Return [x, y] of the center of cell containing provided text 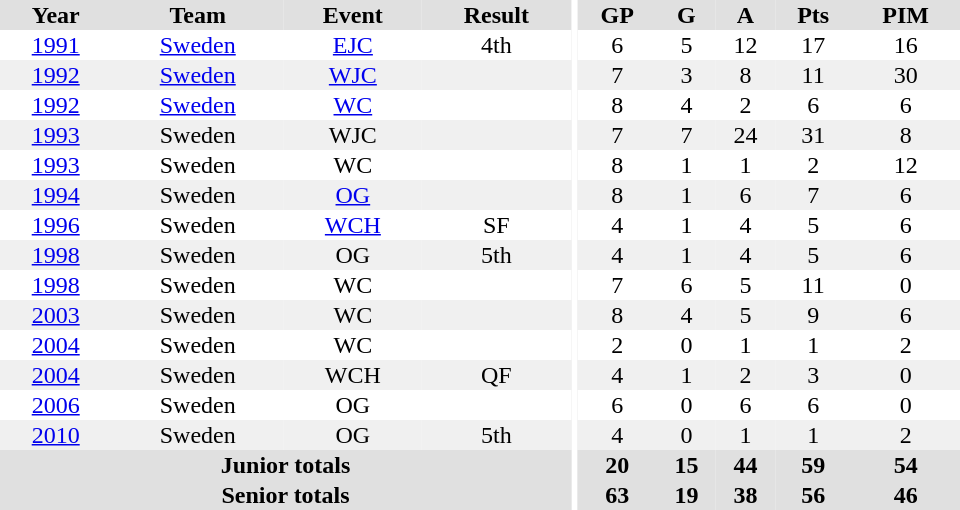
PIM [906, 15]
G [686, 15]
56 [813, 495]
2003 [56, 315]
EJC [353, 45]
QF [496, 375]
31 [813, 135]
59 [813, 465]
Year [56, 15]
1996 [56, 225]
Team [198, 15]
SF [496, 225]
16 [906, 45]
2006 [56, 405]
54 [906, 465]
4th [496, 45]
GP [618, 15]
Event [353, 15]
17 [813, 45]
15 [686, 465]
Pts [813, 15]
63 [618, 495]
Senior totals [286, 495]
38 [746, 495]
19 [686, 495]
A [746, 15]
44 [746, 465]
2010 [56, 435]
30 [906, 75]
Junior totals [286, 465]
20 [618, 465]
46 [906, 495]
9 [813, 315]
1994 [56, 195]
24 [746, 135]
Result [496, 15]
1991 [56, 45]
